Search for the cell housing the specified text and yield its [X, Y] center coordinate. 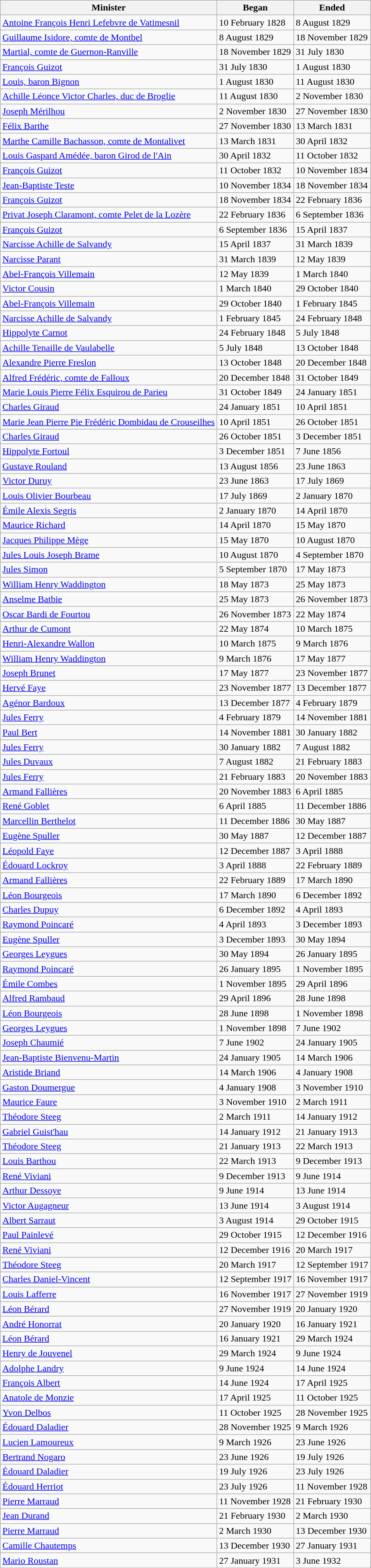
Ended [332, 8]
François Albert [109, 1383]
Gabriel Guist'hau [109, 1132]
Alexandre Pierre Freslon [109, 362]
Louis Lafferre [109, 1294]
3 June 1932 [332, 1560]
Émile Alexis Segris [109, 510]
Agénor Bardoux [109, 703]
Henri-Alexandre Wallon [109, 643]
Narcisse Parant [109, 259]
Victor Cousin [109, 289]
Joseph Chaumié [109, 1043]
Jacques Philippe Mège [109, 540]
Maurice Faure [109, 1102]
Marie Louis Pierre Félix Esquirou de Parieu [109, 392]
Anselme Batbie [109, 599]
Oscar Bardi de Fourtou [109, 614]
Minister [109, 8]
Joseph Brunet [109, 673]
Charles Daniel-Vincent [109, 1279]
Privat Joseph Claramont, comte Pelet de la Lozère [109, 215]
Jules Simon [109, 570]
Adolphe Landry [109, 1368]
Marie Jean Pierre Pie Frédéric Dombidau de Crouseilhes [109, 422]
Camille Chautemps [109, 1545]
Achille Léonce Victor Charles, duc de Broglie [109, 96]
Henry de Jouvenel [109, 1353]
Léopold Faye [109, 850]
René Goblet [109, 806]
Arthur de Cumont [109, 629]
Gaston Doumergue [109, 1087]
Édouard Lockroy [109, 865]
Began [255, 8]
Charles Dupuy [109, 910]
Émile Combes [109, 984]
Martial, comte de Guernon-Ranville [109, 52]
Jean Durand [109, 1516]
Marthe Camille Bachasson, comte de Montalivet [109, 141]
Hervé Faye [109, 688]
Gustave Rouland [109, 466]
Mario Roustan [109, 1560]
Achille Tenaille de Vaulabelle [109, 348]
4 September 1870 [332, 555]
Maurice Richard [109, 525]
André Honorrat [109, 1324]
Victor Duruy [109, 481]
Bertrand Nogaro [109, 1457]
Louis Gaspard Amédée, baron Girod de l'Ain [109, 155]
17 May 1873 [332, 570]
Jules Duvaux [109, 762]
7 June 1856 [332, 451]
Jean-Baptiste Bienvenu-Martin [109, 1058]
Aristide Briand [109, 1072]
Louis Barthou [109, 1161]
Lucien Lamoureux [109, 1442]
5 September 1870 [255, 570]
18 May 1873 [255, 584]
Antoine François Henri Lefebvre de Vatimesnil [109, 23]
Louis, baron Bignon [109, 82]
Joseph Mérilhou [109, 111]
Hippolyte Fortoul [109, 451]
Victor Augagneur [109, 1206]
Yvon Delbos [109, 1413]
Jules Louis Joseph Brame [109, 555]
Paul Painlevé [109, 1235]
Édouard Herriot [109, 1486]
Arthur Dessoye [109, 1191]
Albert Sarraut [109, 1220]
Marcellin Berthelot [109, 821]
Guillaume Isidore, comte de Montbel [109, 37]
Hippolyte Carnot [109, 333]
10 February 1828 [255, 23]
Louis Olivier Bourbeau [109, 496]
13 August 1856 [255, 466]
Alfred Rambaud [109, 998]
Anatole de Monzie [109, 1398]
Jean-Baptiste Teste [109, 185]
Alfred Frédéric, comte de Falloux [109, 377]
Paul Bert [109, 732]
Félix Barthe [109, 126]
